Return the [X, Y] coordinate for the center point of the cell that contains the specified text.  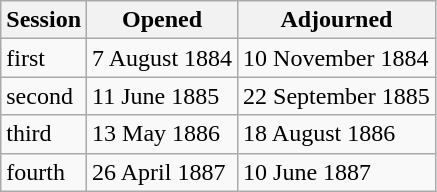
10 June 1887 [337, 172]
10 November 1884 [337, 58]
Opened [162, 20]
13 May 1886 [162, 134]
second [44, 96]
first [44, 58]
26 April 1887 [162, 172]
Adjourned [337, 20]
Session [44, 20]
third [44, 134]
7 August 1884 [162, 58]
22 September 1885 [337, 96]
fourth [44, 172]
18 August 1886 [337, 134]
11 June 1885 [162, 96]
